Extract the (x, y) coordinate from the center of the cell holding the provided text.  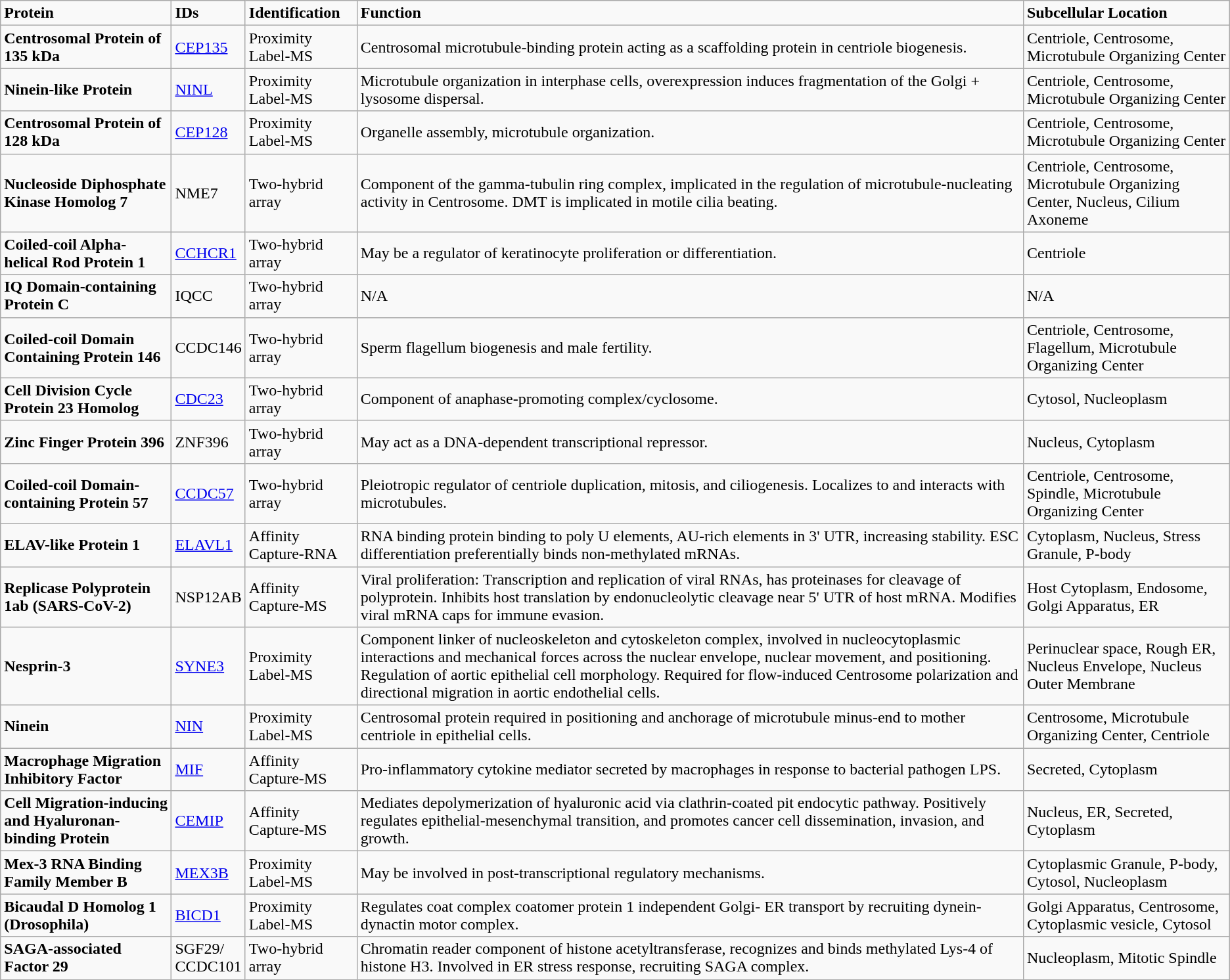
Microtubule organization in interphase cells, overexpression induces fragmentation of the Golgi + lysosome dispersal. (690, 89)
Perinuclear space, Rough ER, Nucleus Envelope, Nucleus Outer Membrane (1126, 666)
May be involved in post-transcriptional regulatory mechanisms. (690, 872)
Coiled-coil Domain Containing Protein 146 (86, 347)
Centrosomal Protein of 135 kDa (86, 47)
May be a regulator of keratinocyte proliferation or differentiation. (690, 254)
Identification (301, 13)
Nucleus, Cytoplasm (1126, 441)
Affinity Capture-RNA (301, 545)
Mex-3 RNA Binding Family Member B (86, 872)
Secreted, Cytoplasm (1126, 770)
Protein (86, 13)
May act as a DNA-dependent transcriptional repressor. (690, 441)
IDs (208, 13)
MIF (208, 770)
SGF29/CCDC101 (208, 958)
Cytoplasmic Granule, P-body, Cytosol, Nucleoplasm (1126, 872)
Macrophage Migration Inhibitory Factor (86, 770)
Golgi Apparatus, Centrosome, Cytoplasmic vesicle, Cytosol (1126, 916)
ELAV-like Protein 1 (86, 545)
Bicaudal D Homolog 1 (Drosophila) (86, 916)
Centriole, Centrosome, Spindle, Microtubule Organizing Center (1126, 493)
CDC23 (208, 399)
Host Cytoplasm, Endosome, Golgi Apparatus, ER (1126, 596)
BICD1 (208, 916)
NINL (208, 89)
MEX3B (208, 872)
Nucleoplasm, Mitotic Spindle (1126, 958)
Centriole, Centrosome, Flagellum, Microtubule Organizing Center (1126, 347)
Nucleus, ER, Secreted, Cytoplasm (1126, 821)
Coiled-coil Alpha-helical Rod Protein 1 (86, 254)
CEMIP (208, 821)
CCHCR1 (208, 254)
Organelle assembly, microtubule organization. (690, 133)
SYNE3 (208, 666)
Centriole, Centrosome, Microtubule Organizing Center, Nucleus, Cilium Axoneme (1126, 193)
IQCC (208, 296)
NIN (208, 726)
CEP128 (208, 133)
Pleiotropic regulator of centriole duplication, mitosis, and ciliogenesis. Localizes to and interacts with microtubules. (690, 493)
Sperm flagellum biogenesis and male fertility. (690, 347)
Subcellular Location (1126, 13)
Cell Migration-inducing and Hyaluronan-binding Protein (86, 821)
NSP12AB (208, 596)
Nucleoside Diphosphate Kinase Homolog 7 (86, 193)
Pro-inflammatory cytokine mediator secreted by macrophages in response to bacterial pathogen LPS. (690, 770)
Centrosomal microtubule-binding protein acting as a scaffolding protein in centriole biogenesis. (690, 47)
Cytoplasm, Nucleus, Stress Granule, P-body (1126, 545)
Component of anaphase-promoting complex/cyclosome. (690, 399)
ELAVL1 (208, 545)
NME7 (208, 193)
CCDC57 (208, 493)
CCDC146 (208, 347)
ZNF396 (208, 441)
Replicase Polyprotein 1ab (SARS-CoV-2) (86, 596)
Coiled-coil Domain-containing Protein 57 (86, 493)
Centrosome, Microtubule Organizing Center, Centriole (1126, 726)
Nesprin-3 (86, 666)
Ninein-like Protein (86, 89)
Zinc Finger Protein 396 (86, 441)
CEP135 (208, 47)
SAGA-associated Factor 29 (86, 958)
Ninein (86, 726)
Centrosomal Protein of 128 kDa (86, 133)
Centrosomal protein required in positioning and anchorage of microtubule minus-end to mother centriole in epithelial cells. (690, 726)
Function (690, 13)
IQ Domain-containing Protein C (86, 296)
Cell Division Cycle Protein 23 Homolog (86, 399)
Cytosol, Nucleoplasm (1126, 399)
Centriole (1126, 254)
Regulates coat complex coatomer protein 1 independent Golgi- ER transport by recruiting dynein-dynactin motor complex. (690, 916)
